Output the (x, y) coordinate of the center of the cell containing the given text.  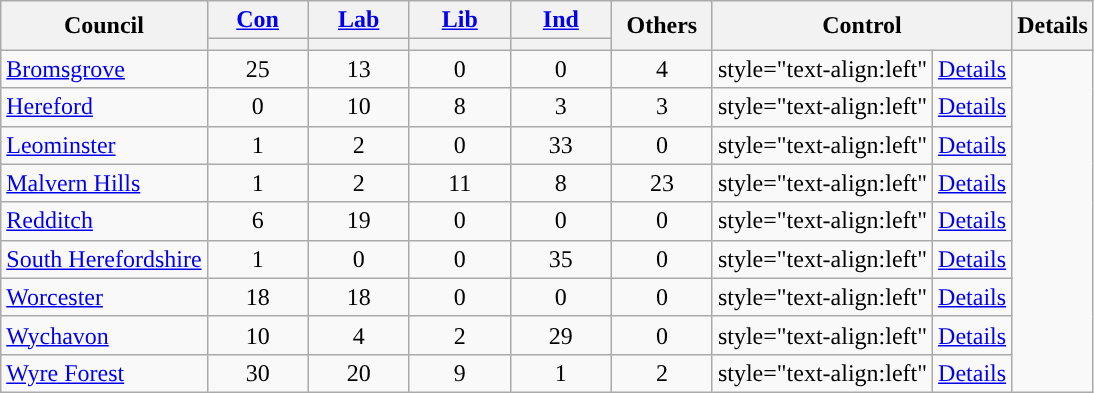
35 (560, 259)
Wychavon (104, 335)
11 (460, 183)
Others (662, 26)
25 (258, 69)
Leominster (104, 145)
30 (258, 373)
Wyre Forest (104, 373)
9 (460, 373)
South Herefordshire (104, 259)
Lib (460, 20)
23 (662, 183)
29 (560, 335)
Malvern Hills (104, 183)
Redditch (104, 221)
Control (862, 26)
Worcester (104, 297)
Ind (560, 20)
Bromsgrove (104, 69)
33 (560, 145)
Lab (358, 20)
6 (258, 221)
20 (358, 373)
19 (358, 221)
Hereford (104, 107)
13 (358, 69)
Council (104, 26)
Con (258, 20)
